Search for the cell housing the specified text and yield its [X, Y] center coordinate. 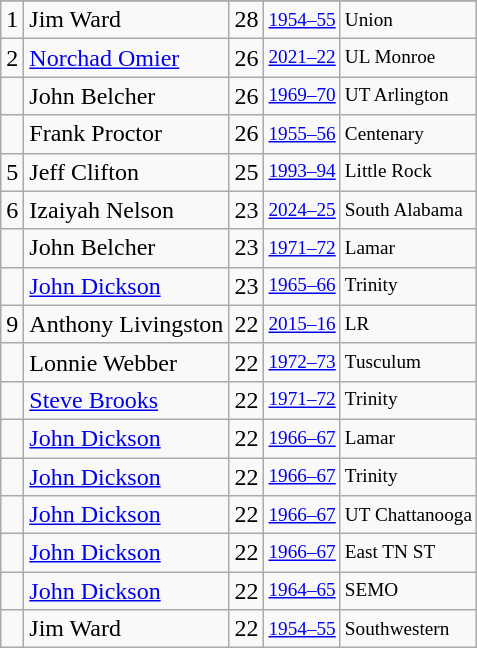
1965–66 [302, 286]
1972–73 [302, 362]
Anthony Livingston [126, 324]
UL Monroe [408, 58]
SEMO [408, 591]
9 [12, 324]
LR [408, 324]
1993–94 [302, 172]
UT Arlington [408, 96]
Southwestern [408, 629]
Little Rock [408, 172]
25 [246, 172]
Tusculum [408, 362]
28 [246, 20]
South Alabama [408, 210]
5 [12, 172]
Norchad Omier [126, 58]
1964–65 [302, 591]
1969–70 [302, 96]
Frank Proctor [126, 134]
Union [408, 20]
Centenary [408, 134]
UT Chattanooga [408, 515]
6 [12, 210]
Steve Brooks [126, 400]
2021–22 [302, 58]
1955–56 [302, 134]
1 [12, 20]
Lonnie Webber [126, 362]
Izaiyah Nelson [126, 210]
2 [12, 58]
2024–25 [302, 210]
Jeff Clifton [126, 172]
2015–16 [302, 324]
East TN ST [408, 553]
